Search for the cell housing the specified text and yield its (X, Y) center coordinate. 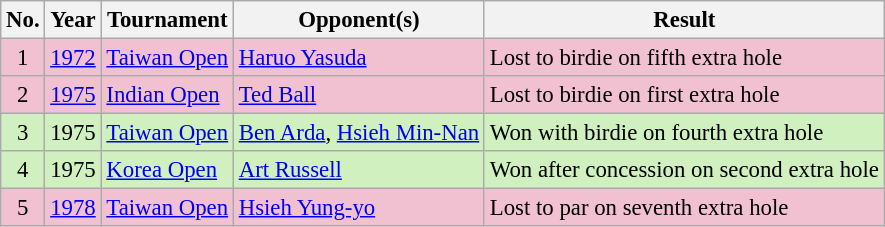
3 (23, 133)
Lost to par on seventh extra hole (684, 208)
Ben Arda, Hsieh Min-Nan (358, 133)
Korea Open (167, 170)
Art Russell (358, 170)
Opponent(s) (358, 20)
Ted Ball (358, 95)
4 (23, 170)
Haruo Yasuda (358, 58)
Lost to birdie on fifth extra hole (684, 58)
5 (23, 208)
1972 (73, 58)
Lost to birdie on first extra hole (684, 95)
Result (684, 20)
Indian Open (167, 95)
Year (73, 20)
Won with birdie on fourth extra hole (684, 133)
1 (23, 58)
Won after concession on second extra hole (684, 170)
1978 (73, 208)
Tournament (167, 20)
No. (23, 20)
Hsieh Yung-yo (358, 208)
2 (23, 95)
